For the text-containing cell, return its midpoint in [X, Y] coordinate format. 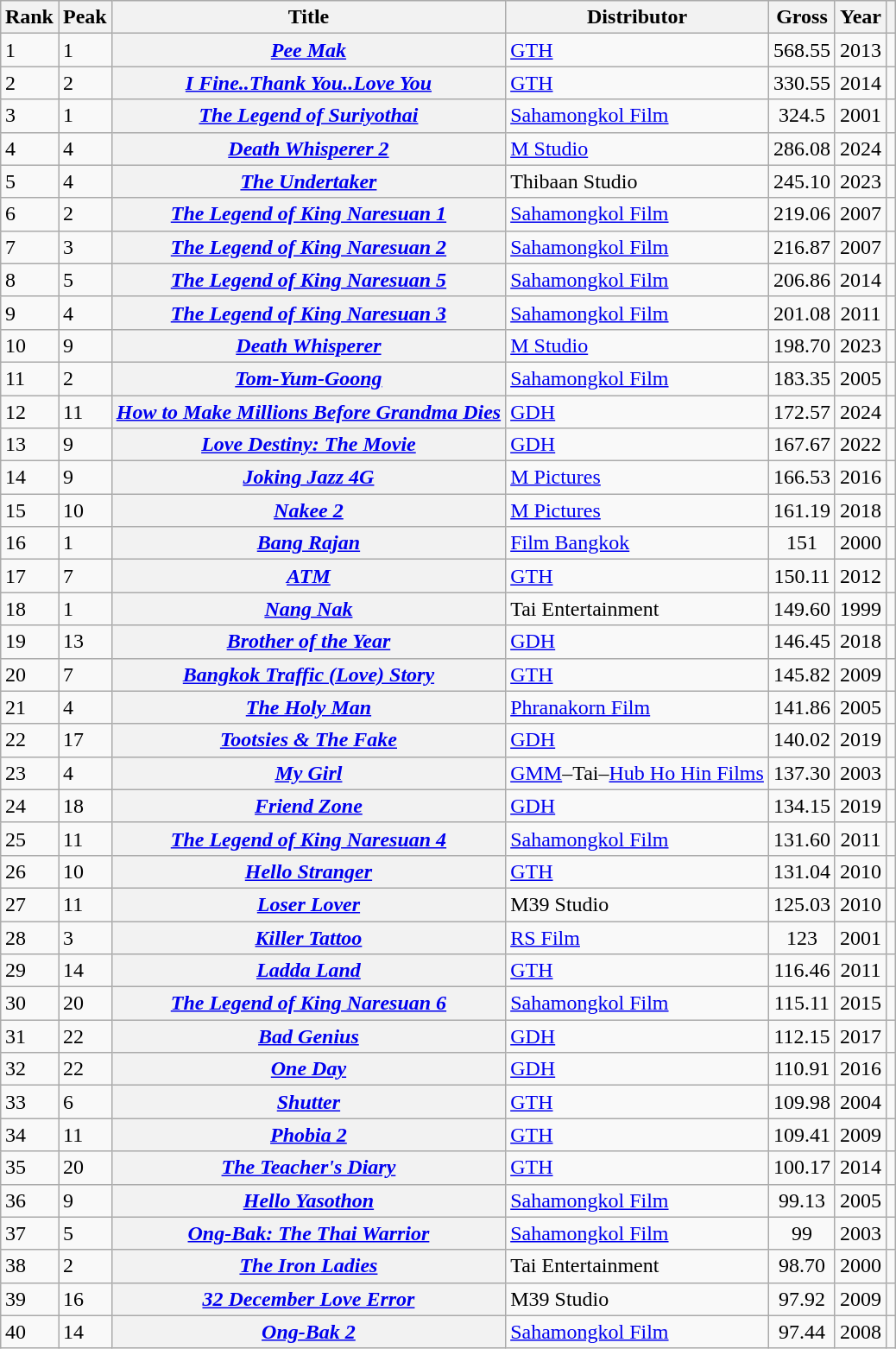
The Legend of King Naresuan 6 [308, 1004]
Year [860, 17]
39 [29, 1299]
161.19 [801, 510]
31 [29, 1036]
131.04 [801, 871]
The Legend of King Naresuan 2 [308, 247]
134.15 [801, 806]
Death Whisperer 2 [308, 149]
112.15 [801, 1036]
32 December Love Error [308, 1299]
I Fine..Thank You..Love You [308, 83]
23 [29, 773]
245.10 [801, 181]
1999 [860, 609]
40 [29, 1332]
34 [29, 1135]
Nakee 2 [308, 510]
286.08 [801, 149]
GMM–Tai–Hub Ho Hin Films [637, 773]
Phranakorn Film [637, 707]
33 [29, 1102]
109.41 [801, 1135]
Killer Tattoo [308, 937]
26 [29, 871]
The Undertaker [308, 181]
2008 [860, 1332]
Friend Zone [308, 806]
Peak [85, 17]
The Legend of King Naresuan 5 [308, 280]
The Legend of King Naresuan 3 [308, 313]
29 [29, 971]
The Teacher's Diary [308, 1168]
38 [29, 1266]
Tom-Yum-Goong [308, 378]
115.11 [801, 1004]
The Legend of King Naresuan 4 [308, 839]
140.02 [801, 740]
2012 [860, 576]
My Girl [308, 773]
167.67 [801, 445]
Love Destiny: The Movie [308, 445]
98.70 [801, 1266]
172.57 [801, 412]
219.06 [801, 214]
150.11 [801, 576]
145.82 [801, 674]
24 [29, 806]
How to Make Millions Before Grandma Dies [308, 412]
568.55 [801, 50]
216.87 [801, 247]
97.92 [801, 1299]
97.44 [801, 1332]
37 [29, 1233]
The Legend of Suriyothai [308, 116]
Gross [801, 17]
100.17 [801, 1168]
36 [29, 1200]
ATM [308, 576]
149.60 [801, 609]
Hello Stranger [308, 871]
21 [29, 707]
Pee Mak [308, 50]
324.5 [801, 116]
109.98 [801, 1102]
151 [801, 543]
99.13 [801, 1200]
99 [801, 1233]
The Legend of King Naresuan 1 [308, 214]
30 [29, 1004]
Shutter [308, 1102]
RS Film [637, 937]
35 [29, 1168]
32 [29, 1069]
Loser Lover [308, 904]
Bang Rajan [308, 543]
28 [29, 937]
Film Bangkok [637, 543]
Tootsies & The Fake [308, 740]
27 [29, 904]
25 [29, 839]
198.70 [801, 345]
166.53 [801, 478]
110.91 [801, 1069]
Brother of the Year [308, 642]
123 [801, 937]
137.30 [801, 773]
The Holy Man [308, 707]
One Day [308, 1069]
19 [29, 642]
2017 [860, 1036]
2022 [860, 445]
Nang Nak [308, 609]
2013 [860, 50]
Ladda Land [308, 971]
Ong-Bak 2 [308, 1332]
116.46 [801, 971]
12 [29, 412]
Bad Genius [308, 1036]
Phobia 2 [308, 1135]
The Iron Ladies [308, 1266]
330.55 [801, 83]
Rank [29, 17]
206.86 [801, 280]
Joking Jazz 4G [308, 478]
8 [29, 280]
Ong-Bak: The Thai Warrior [308, 1233]
Distributor [637, 17]
146.45 [801, 642]
2004 [860, 1102]
Thibaan Studio [637, 181]
141.86 [801, 707]
183.35 [801, 378]
131.60 [801, 839]
Death Whisperer [308, 345]
Bangkok Traffic (Love) Story [308, 674]
201.08 [801, 313]
Hello Yasothon [308, 1200]
2015 [860, 1004]
Title [308, 17]
125.03 [801, 904]
15 [29, 510]
